Extract the (X, Y) coordinate from the center of the cell holding the provided text.  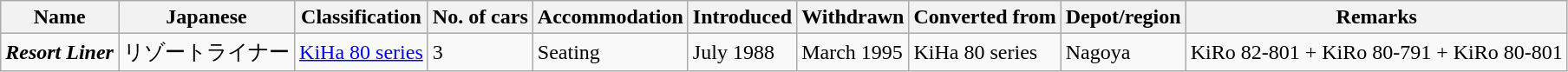
Name (60, 17)
Depot/region (1123, 17)
3 (480, 52)
Seating (611, 52)
リゾートライナー (206, 52)
KiRo 82-801 + KiRo 80-791 + KiRo 80-801 (1376, 52)
Resort Liner (60, 52)
Japanese (206, 17)
March 1995 (853, 52)
Remarks (1376, 17)
Nagoya (1123, 52)
Classification (362, 17)
No. of cars (480, 17)
July 1988 (742, 52)
Accommodation (611, 17)
Introduced (742, 17)
Converted from (985, 17)
Withdrawn (853, 17)
